Pinpoint the cell where the given text exists, returning its (X, Y) midpoint coordinate. 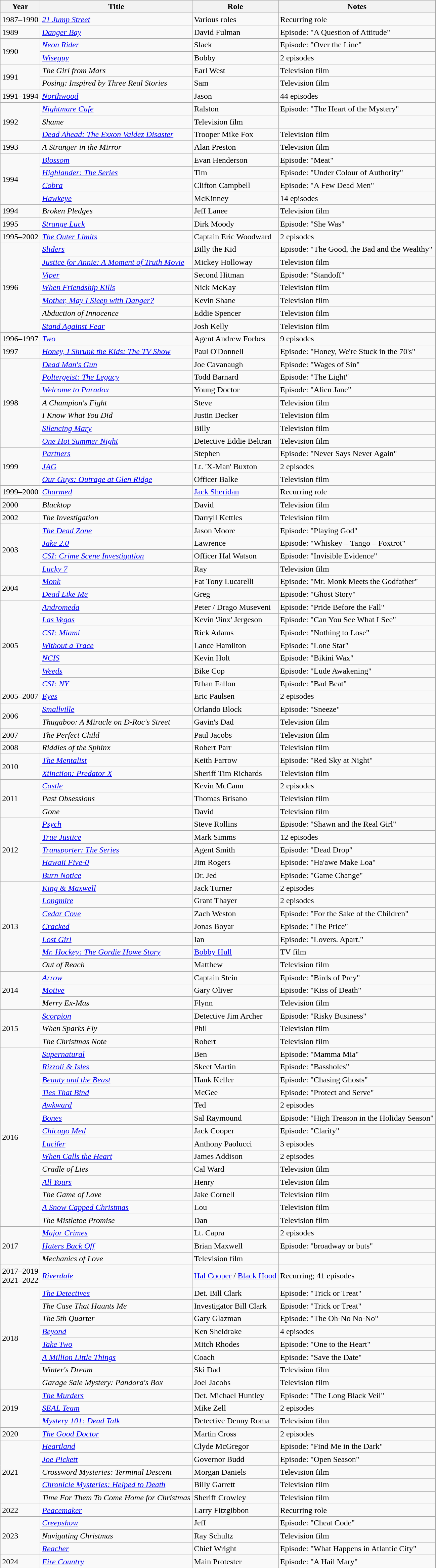
CSI: NY (116, 684)
Episode: "One to the Heart" (357, 1344)
Longmire (116, 901)
When Sparks Fly (116, 1029)
Fat Tony Lucarelli (235, 582)
Billy (235, 428)
Ian (235, 939)
Peter / Drago Museveni (235, 607)
1997 (20, 351)
2005–2007 (20, 696)
Joel Jacobs (235, 1382)
Larry Fitzgibbon (235, 1510)
Detective Eddie Beltran (235, 441)
Episode: "Whiskey – Tango – Foxtrot" (357, 543)
Blossom (116, 160)
Ties That Bind (116, 1092)
Beauty and the Beast (116, 1080)
Wiseguy (116, 58)
2007 (20, 735)
Crossword Mysteries: Terminal Descent (116, 1472)
Mystery 101: Dead Talk (116, 1421)
1990 (20, 51)
Officer Balke (235, 479)
Lt. 'X-Man' Buxton (235, 467)
Episode: "Over the Line" (357, 45)
2017–20192021–2022 (20, 1276)
Two (116, 339)
Captain Eric Woodward (235, 237)
Ralston (235, 109)
Burn Notice (116, 875)
Episode: "Find Me in the Dark" (357, 1447)
2006 (20, 716)
2022 (20, 1510)
Arrow (116, 978)
Episode: "Playing God" (357, 530)
Episode: "Dead Drop" (357, 850)
Stand Against Fear (116, 326)
Mr. Hockey: The Gordie Howe Story (116, 952)
Broken Pledges (116, 211)
Andromeda (116, 607)
True Justice (116, 837)
Steve (235, 403)
Second Hitman (235, 275)
Jonas Boyar (235, 926)
Supernatural (116, 1054)
44 episodes (357, 96)
Episode: "Nothing to Lose" (357, 633)
Recurring; 41 episodes (357, 1276)
Hawaii Five-0 (116, 863)
Episode: "Ha'awe Make Loa" (357, 863)
Stephen (235, 454)
Episode: "For the Sake of the Children" (357, 914)
Dirk Moody (235, 224)
Welcome to Paradox (116, 390)
Steve Rollins (235, 824)
Brian Maxwell (235, 1246)
Gavin's Dad (235, 722)
Earl West (235, 70)
2021 (20, 1472)
Lawrence (235, 543)
The Outer Limits (116, 237)
Episode: "Honey, We're Stuck in the 70's" (357, 351)
2003 (20, 549)
Episode: "Open Season" (357, 1459)
Neon Rider (116, 45)
Haters Back Off (116, 1246)
12 episodes (357, 837)
Episode: "Never Says Never Again" (357, 454)
Nightmare Cafe (116, 109)
Episode: "The Good, the Bad and the Wealthy" (357, 249)
Hal Cooper / Black Hood (235, 1276)
Navigating Christmas (116, 1536)
Darryll Kettles (235, 518)
Episode: "She Was" (357, 224)
Investigator Bill Clark (235, 1306)
Phil (235, 1029)
McGee (235, 1092)
Paul O'Donnell (235, 351)
Episode: "Risky Business" (357, 1016)
Trooper Mike Fox (235, 134)
Lance Hamilton (235, 645)
Kevin McCann (235, 786)
Episode: "Bikini Wax" (357, 658)
Episode: "A Few Dead Men" (357, 186)
King & Maxwell (116, 888)
2020 (20, 1434)
Gary Glazman (235, 1319)
2015 (20, 1029)
The Investigation (116, 518)
Jeff (235, 1523)
Justin Decker (235, 415)
Episode: "Save the Date" (357, 1357)
Partners (116, 454)
1996 (20, 288)
Episode: "The Light" (357, 377)
1987–1990 (20, 19)
2024 (20, 1561)
Episode: "What Happens in Atlantic City" (357, 1549)
Mechanics of Love (116, 1259)
Honey, I Shrunk the Kids: The TV Show (116, 351)
Heartland (116, 1447)
Ray (235, 569)
Cedar Cove (116, 914)
1992 (20, 121)
Kevin Holt (235, 658)
Episode: "Mr. Monk Meets the Godfather" (357, 582)
Thugaboo: A Miracle on D-Roc's Street (116, 722)
Eddie Spencer (235, 313)
Notes (357, 7)
2018 (20, 1338)
Rick Adams (235, 633)
Bones (116, 1118)
Time For Them To Come Home for Christmas (116, 1498)
TV film (357, 952)
Fire Country (116, 1561)
Riverdale (116, 1276)
Hank Keller (235, 1080)
Captain Stein (235, 978)
Strange Luck (116, 224)
1995–2002 (20, 237)
The Mistletoe Promise (116, 1220)
Jim Rogers (235, 863)
Eric Paulsen (235, 696)
Young Doctor (235, 390)
The Perfect Child (116, 735)
Episode: "Kiss of Death" (357, 990)
Mitch Rhodes (235, 1344)
Lou (235, 1208)
Matthew (235, 965)
Sheriff Tim Richards (235, 773)
Merry Ex-Mas (116, 1003)
The 5th Quarter (116, 1319)
The Dead Zone (116, 530)
Xtinction: Predator X (116, 773)
The Christmas Note (116, 1041)
Sheriff Crowley (235, 1498)
Episode: "Clarity" (357, 1131)
Episode: "A Question of Attitude" (357, 32)
Motive (116, 990)
Hawkeye (116, 198)
2017 (20, 1246)
The Game of Love (116, 1195)
2000 (20, 505)
14 episodes (357, 198)
9 episodes (357, 339)
Governor Budd (235, 1459)
Kevin Shane (235, 300)
A Stranger in the Mirror (116, 147)
2011 (20, 799)
Cobra (116, 186)
Abduction of Innocence (116, 313)
Keith Farrow (235, 760)
Episode: "A Hail Mary" (357, 1561)
One Hot Summer Night (116, 441)
Jason Moore (235, 530)
Episode: "Shawn and the Real Girl" (357, 824)
1991 (20, 77)
When Friendship Kills (116, 288)
Episode: "Game Change" (357, 875)
2005 (20, 645)
NCIS (116, 658)
Jeff Lanee (235, 211)
Chief Wright (235, 1549)
Mother, May I Sleep with Danger? (116, 300)
Weeds (116, 671)
Main Protester (235, 1561)
Episode: "Mamma Mia" (357, 1054)
Evan Henderson (235, 160)
Dr. Jed (235, 875)
Winter's Dream (116, 1370)
Morgan Daniels (235, 1472)
Jack Sheridan (235, 492)
Sal Raymound (235, 1118)
Alan Preston (235, 147)
Henry (235, 1182)
Viper (116, 275)
Lucky 7 (116, 569)
Out of Reach (116, 965)
Silencing Mary (116, 428)
Episode: "Protect and Serve" (357, 1092)
Highlander: The Series (116, 173)
Greg (235, 594)
Detective Denny Roma (235, 1421)
Mike Zell (235, 1408)
Year (20, 7)
Dead Like Me (116, 594)
Lost Girl (116, 939)
Martin Cross (235, 1434)
SEAL Team (116, 1408)
Bobby Hull (235, 952)
Officer Hal Watson (235, 556)
All Yours (116, 1182)
Jack Turner (235, 888)
James Addison (235, 1156)
A Million Little Things (116, 1357)
Past Obsessions (116, 799)
Jack Cooper (235, 1131)
Psych (116, 824)
Flynn (235, 1003)
Thomas Brisano (235, 799)
Peacemaker (116, 1510)
Lucifer (116, 1143)
4 episodes (357, 1331)
Garage Sale Mystery: Pandora's Box (116, 1382)
Robert Parr (235, 747)
Robert (235, 1041)
Coach (235, 1357)
Episode: "Standoff" (357, 275)
Ted (235, 1105)
Ray Schultz (235, 1536)
2012 (20, 850)
Gary Oliver (235, 990)
Without a Trace (116, 645)
1996–1997 (20, 339)
Kevin 'Jinx' Jergeson (235, 620)
Orlando Block (235, 709)
Episode: "Red Sky at Night" (357, 760)
Det. Michael Huntley (235, 1395)
Grant Thayer (235, 901)
Lt. Capra (235, 1233)
Episode: "Lone Star" (357, 645)
Billy Garrett (235, 1485)
Sliders (116, 249)
Role (235, 7)
Episode: "The Oh-No No-No" (357, 1319)
Beyond (116, 1331)
Episode: "High Treason in the Holiday Season" (357, 1118)
Episode: "Alien Jane" (357, 390)
2023 (20, 1536)
2002 (20, 518)
1999–2000 (20, 492)
Anthony Paolucci (235, 1143)
JAG (116, 467)
Jason (235, 96)
Cal Ward (235, 1169)
Rizzoli & Isles (116, 1067)
Smallville (116, 709)
Slack (235, 45)
Episode: "Chasing Ghosts" (357, 1080)
Josh Kelly (235, 326)
Various roles (235, 19)
A Champion's Fight (116, 403)
The Case That Haunts Me (116, 1306)
Episode: "Bad Beat" (357, 684)
Detective Jim Archer (235, 1016)
Episode: "Cheat Code" (357, 1523)
Clifton Campbell (235, 186)
Episode: "Under Colour of Authority" (357, 173)
The Good Doctor (116, 1434)
Creepshow (116, 1523)
The Girl from Mars (116, 70)
2016 (20, 1137)
Reacher (116, 1549)
Castle (116, 786)
Riddles of the Sphinx (116, 747)
A Snow Capped Christmas (116, 1208)
Episode: "Can You See What I See" (357, 620)
1999 (20, 467)
Nick McKay (235, 288)
2014 (20, 990)
Take Two (116, 1344)
Our Guys: Outrage at Glen Ridge (116, 479)
The Detectives (116, 1293)
2010 (20, 767)
Chicago Med (116, 1131)
Cradle of Lies (116, 1169)
1998 (20, 402)
1995 (20, 224)
Episode: "Lovers. Apart." (357, 939)
2019 (20, 1408)
Episode: "The Long Black Veil" (357, 1395)
Jake 2.0 (116, 543)
Agent Andrew Forbes (235, 339)
Tim (235, 173)
Mark Simms (235, 837)
Episode: "Ghost Story" (357, 594)
Northwood (116, 96)
Episode: "Bassholes" (357, 1067)
2004 (20, 588)
Agent Smith (235, 850)
Dan (235, 1220)
CSI: Crime Scene Investigation (116, 556)
Title (116, 7)
Zach Weston (235, 914)
I Know What You Did (116, 415)
Eyes (116, 696)
Bobby (235, 58)
Justice for Annie: A Moment of Truth Movie (116, 262)
Episode: "Wages of Sin" (357, 364)
Episode: "The Price" (357, 926)
Cracked (116, 926)
1991–1994 (20, 96)
Gone (116, 812)
Episode: "Birds of Prey" (357, 978)
2013 (20, 926)
Det. Bill Clark (235, 1293)
Billy the Kid (235, 249)
Charmed (116, 492)
Chronicle Mysteries: Helped to Death (116, 1485)
2008 (20, 747)
Episode: "Sneeze" (357, 709)
Joe Cavanaugh (235, 364)
Joe Pickett (116, 1459)
21 Jump Street (116, 19)
Poltergeist: The Legacy (116, 377)
Jake Cornell (235, 1195)
Ben (235, 1054)
When Calls the Heart (116, 1156)
Posing: Inspired by Three Real Stories (116, 83)
1993 (20, 147)
1989 (20, 32)
Transporter: The Series (116, 850)
Monk (116, 582)
McKinney (235, 198)
Episode: "Meat" (357, 160)
Dead Ahead: The Exxon Valdez Disaster (116, 134)
Sam (235, 83)
Episode: "Lude Awakening" (357, 671)
Ski Dad (235, 1370)
Blacktop (116, 505)
Episode: "Pride Before the Fall" (357, 607)
Shame (116, 121)
Mickey Holloway (235, 262)
The Murders (116, 1395)
Bike Cop (235, 671)
Las Vegas (116, 620)
CSI: Miami (116, 633)
Major Crimes (116, 1233)
Danger Bay (116, 32)
Episode: "Invisible Evidence" (357, 556)
Awkward (116, 1105)
Ken Sheldrake (235, 1331)
Skeet Martin (235, 1067)
Todd Barnard (235, 377)
Dead Man's Gun (116, 364)
Clyde McGregor (235, 1447)
Paul Jacobs (235, 735)
David Fulman (235, 32)
Episode: "The Heart of the Mystery" (357, 109)
Episode: "broadway or buts" (357, 1246)
3 episodes (357, 1143)
The Mentalist (116, 760)
Ethan Fallon (235, 684)
Scorpion (116, 1016)
